Scan for the cell matching the given text and deliver its [x, y] coordinate at center. 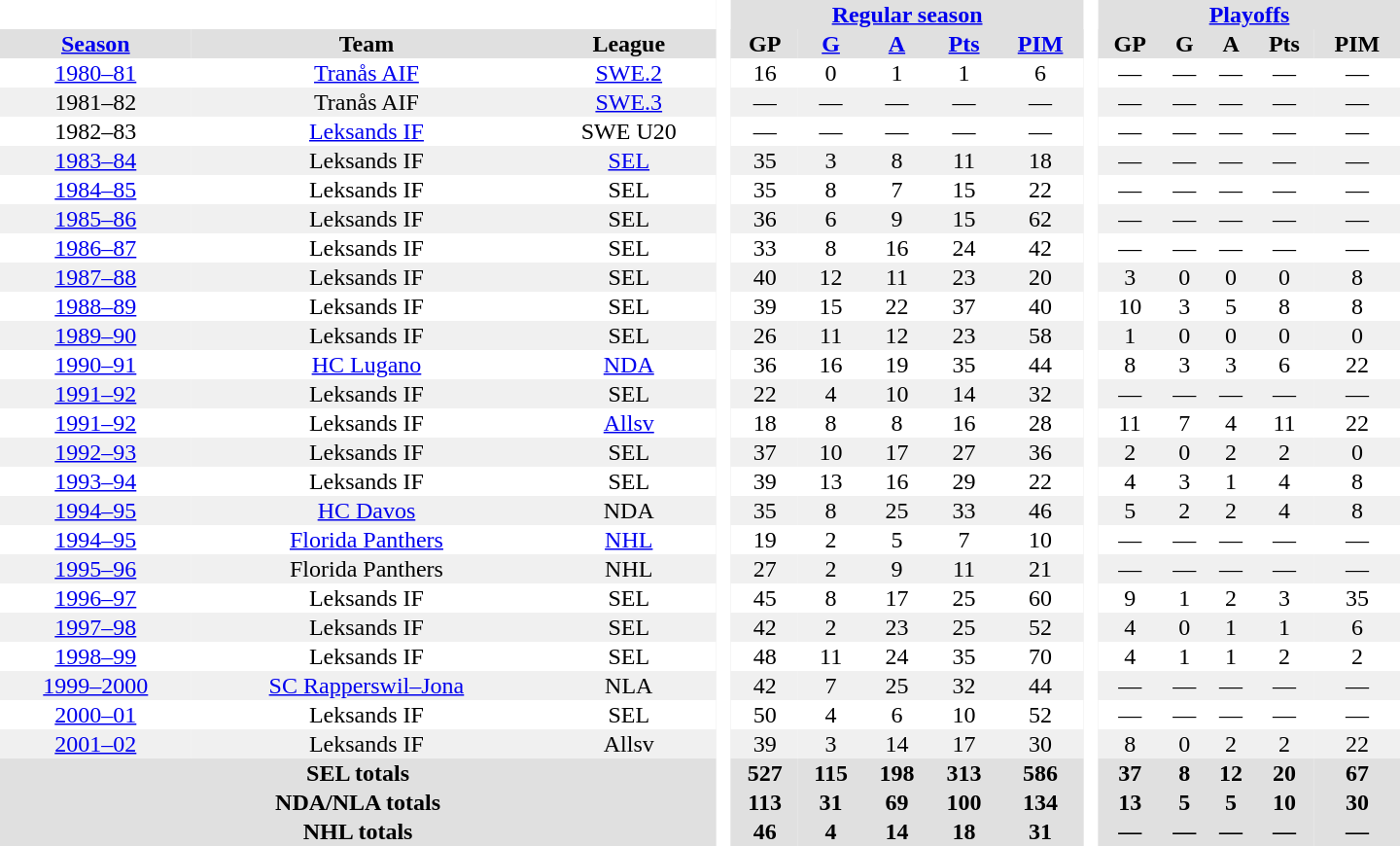
Team [367, 44]
1989–90 [95, 335]
1982–83 [95, 131]
100 [964, 802]
115 [830, 773]
45 [764, 598]
313 [964, 773]
1997–98 [95, 627]
1981–82 [95, 102]
League [628, 44]
1980–81 [95, 73]
50 [764, 715]
1984–85 [95, 190]
1992–93 [95, 452]
SWE.2 [628, 73]
60 [1040, 598]
NDA/NLA totals [358, 802]
2001–02 [95, 744]
134 [1040, 802]
1987–88 [95, 277]
586 [1040, 773]
1993–94 [95, 481]
26 [764, 335]
527 [764, 773]
2000–01 [95, 715]
SEL totals [358, 773]
NHL totals [358, 831]
1998–99 [95, 656]
1990–91 [95, 365]
113 [764, 802]
69 [896, 802]
1983–84 [95, 160]
21 [1040, 569]
58 [1040, 335]
1999–2000 [95, 686]
SC Rapperswil–Jona [367, 686]
28 [1040, 423]
1985–86 [95, 219]
67 [1357, 773]
1996–97 [95, 598]
1986–87 [95, 248]
HC Lugano [367, 365]
Playoffs [1249, 15]
SWE.3 [628, 102]
SWE U20 [628, 131]
48 [764, 656]
HC Davos [367, 511]
Regular season [907, 15]
1988–89 [95, 306]
198 [896, 773]
62 [1040, 219]
1995–96 [95, 569]
29 [964, 481]
NLA [628, 686]
70 [1040, 656]
Season [95, 44]
